Pinpoint the cell where the given text exists, returning its [X, Y] midpoint coordinate. 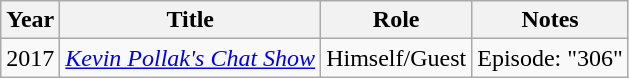
Himself/Guest [396, 58]
Notes [550, 20]
2017 [30, 58]
Role [396, 20]
Episode: "306" [550, 58]
Kevin Pollak's Chat Show [190, 58]
Title [190, 20]
Year [30, 20]
